Find where the given text appears and provide that cell's center as [x, y] coordinate. 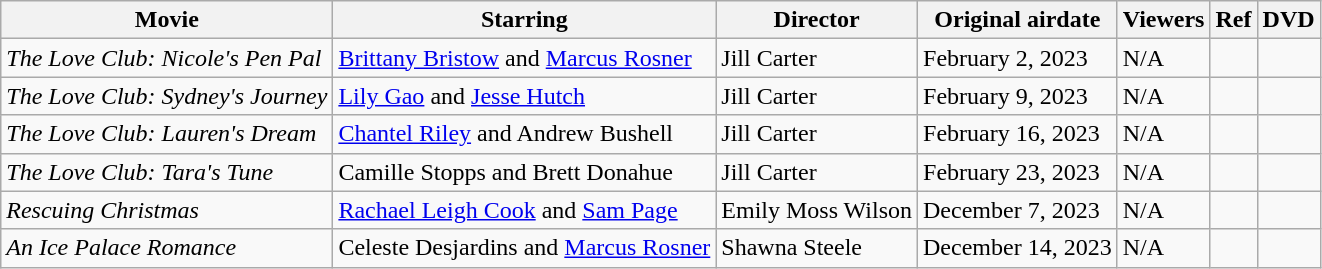
Celeste Desjardins and Marcus Rosner [524, 248]
An Ice Palace Romance [167, 248]
DVD [1288, 20]
Director [817, 20]
December 14, 2023 [1018, 248]
Ref [1234, 20]
Emily Moss Wilson [817, 210]
Brittany Bristow and Marcus Rosner [524, 58]
The Love Club: Tara's Tune [167, 172]
Rachael Leigh Cook and Sam Page [524, 210]
February 23, 2023 [1018, 172]
Viewers [1164, 20]
Starring [524, 20]
Movie [167, 20]
Shawna Steele [817, 248]
February 16, 2023 [1018, 134]
February 9, 2023 [1018, 96]
Camille Stopps and Brett Donahue [524, 172]
December 7, 2023 [1018, 210]
Rescuing Christmas [167, 210]
Original airdate [1018, 20]
February 2, 2023 [1018, 58]
The Love Club: Nicole's Pen Pal [167, 58]
The Love Club: Sydney's Journey [167, 96]
Chantel Riley and Andrew Bushell [524, 134]
Lily Gao and Jesse Hutch [524, 96]
The Love Club: Lauren's Dream [167, 134]
